Output the [x, y] coordinate of the center of the cell containing the given text.  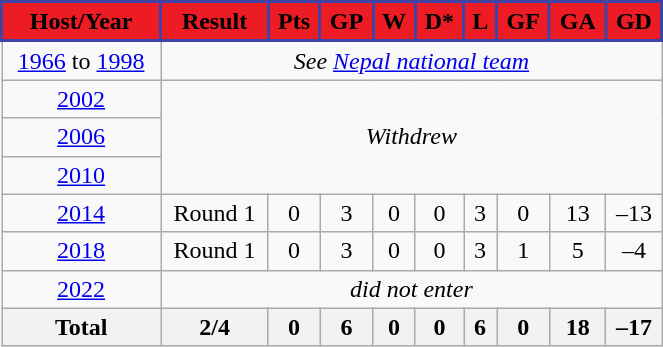
GP [346, 22]
L [480, 22]
GF [524, 22]
2010 [82, 175]
Withdrew [412, 137]
W [394, 22]
2006 [82, 137]
1 [524, 251]
18 [578, 327]
5 [578, 251]
Total [82, 327]
Host/Year [82, 22]
2018 [82, 251]
13 [578, 213]
D* [439, 22]
2022 [82, 289]
GD [634, 22]
–13 [634, 213]
2/4 [215, 327]
GA [578, 22]
1966 to 1998 [82, 60]
2014 [82, 213]
Pts [294, 22]
2002 [82, 99]
See Nepal national team [412, 60]
–4 [634, 251]
Result [215, 22]
–17 [634, 327]
did not enter [412, 289]
